From the cell containing the given text, extract its center point as (x, y) coordinate. 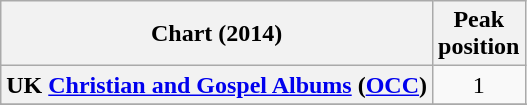
UK Christian and Gospel Albums (OCC) (217, 85)
Chart (2014) (217, 34)
1 (479, 85)
Peak position (479, 34)
